Output the [x, y] coordinate of the center of the cell containing the given text.  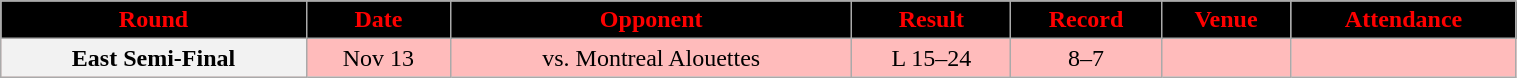
8–7 [1086, 58]
Venue [1226, 20]
Opponent [652, 20]
Nov 13 [378, 58]
vs. Montreal Alouettes [652, 58]
Round [154, 20]
Result [932, 20]
Attendance [1404, 20]
Date [378, 20]
East Semi-Final [154, 58]
L 15–24 [932, 58]
Record [1086, 20]
